Determine the [X, Y] coordinate at the center of the cell enclosing the given text.  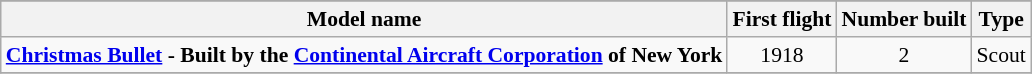
Number built [904, 19]
Type [1002, 19]
1918 [782, 55]
Christmas Bullet - Built by the Continental Aircraft Corporation of New York [364, 55]
Model name [364, 19]
2 [904, 55]
Scout [1002, 55]
First flight [782, 19]
